For the text-containing cell, return its midpoint in [X, Y] coordinate format. 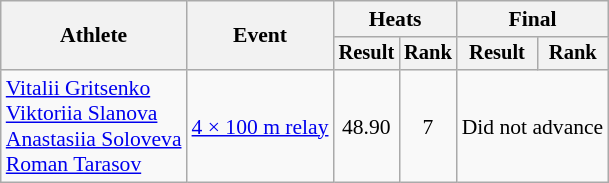
Vitalii GritsenkoViktoriia SlanovaAnastasiia SolovevaRoman Tarasov [94, 126]
Athlete [94, 36]
Heats [396, 19]
Event [260, 36]
48.90 [367, 126]
7 [428, 126]
4 × 100 m relay [260, 126]
Final [533, 19]
Did not advance [533, 126]
